From the cell containing the given text, extract its center point as [X, Y] coordinate. 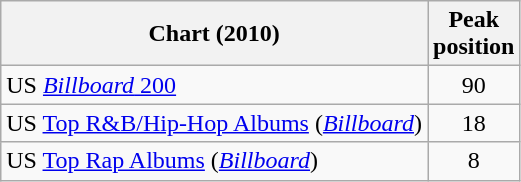
Chart (2010) [214, 34]
Peakposition [474, 34]
8 [474, 161]
US Billboard 200 [214, 85]
US Top Rap Albums (Billboard) [214, 161]
18 [474, 123]
90 [474, 85]
US Top R&B/Hip-Hop Albums (Billboard) [214, 123]
